Scan for the cell matching the given text and deliver its [x, y] coordinate at center. 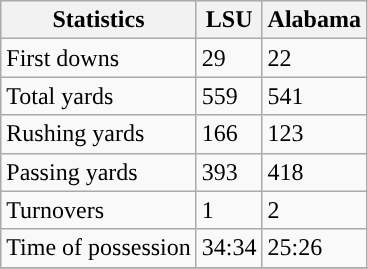
First downs [99, 58]
Alabama [314, 20]
25:26 [314, 248]
29 [229, 58]
541 [314, 96]
418 [314, 172]
166 [229, 134]
34:34 [229, 248]
1 [229, 210]
2 [314, 210]
393 [229, 172]
123 [314, 134]
Rushing yards [99, 134]
559 [229, 96]
Time of possession [99, 248]
LSU [229, 20]
22 [314, 58]
Statistics [99, 20]
Passing yards [99, 172]
Turnovers [99, 210]
Total yards [99, 96]
